Return the (X, Y) coordinate for the center point of the cell that contains the specified text.  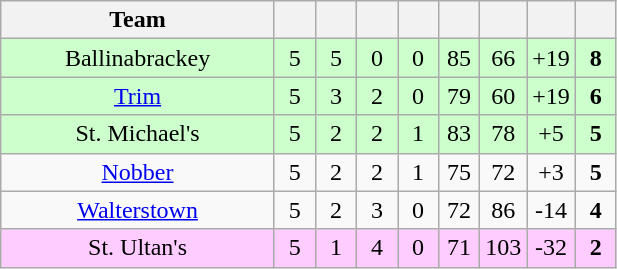
83 (460, 134)
78 (504, 134)
-14 (552, 210)
Nobber (138, 172)
Walterstown (138, 210)
86 (504, 210)
St. Ultan's (138, 248)
-32 (552, 248)
85 (460, 58)
66 (504, 58)
St. Michael's (138, 134)
+3 (552, 172)
103 (504, 248)
8 (596, 58)
Team (138, 20)
6 (596, 96)
60 (504, 96)
Trim (138, 96)
71 (460, 248)
+5 (552, 134)
Ballinabrackey (138, 58)
75 (460, 172)
79 (460, 96)
